Determine the [X, Y] coordinate at the center of the cell enclosing the given text.  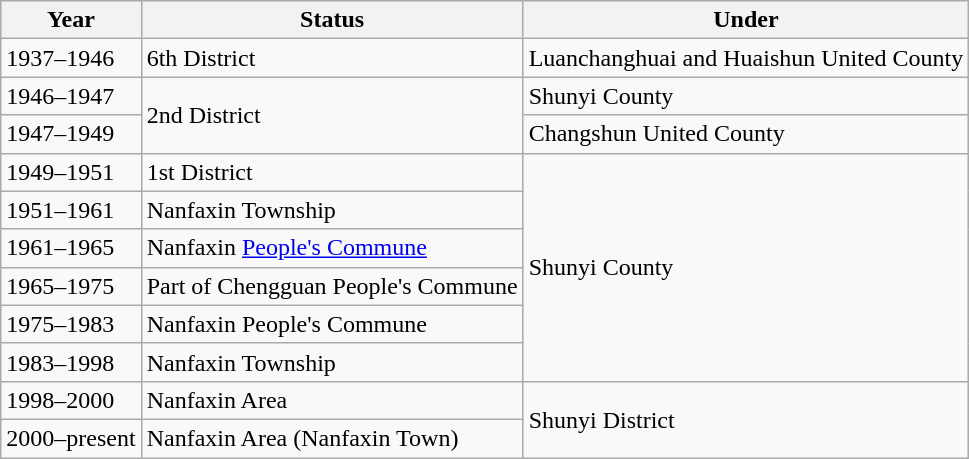
Shunyi District [746, 419]
Status [332, 20]
1947–1949 [71, 134]
1937–1946 [71, 58]
6th District [332, 58]
1998–2000 [71, 400]
1961–1965 [71, 248]
Year [71, 20]
1946–1947 [71, 96]
2nd District [332, 115]
1975–1983 [71, 324]
1949–1951 [71, 172]
Changshun United County [746, 134]
1st District [332, 172]
Under [746, 20]
1965–1975 [71, 286]
1983–1998 [71, 362]
Luanchanghuai and Huaishun United County [746, 58]
Nanfaxin Area [332, 400]
2000–present [71, 438]
Part of Chengguan People's Commune [332, 286]
Nanfaxin Area (Nanfaxin Town) [332, 438]
1951–1961 [71, 210]
